Find where the given text appears and provide that cell's center as (x, y) coordinate. 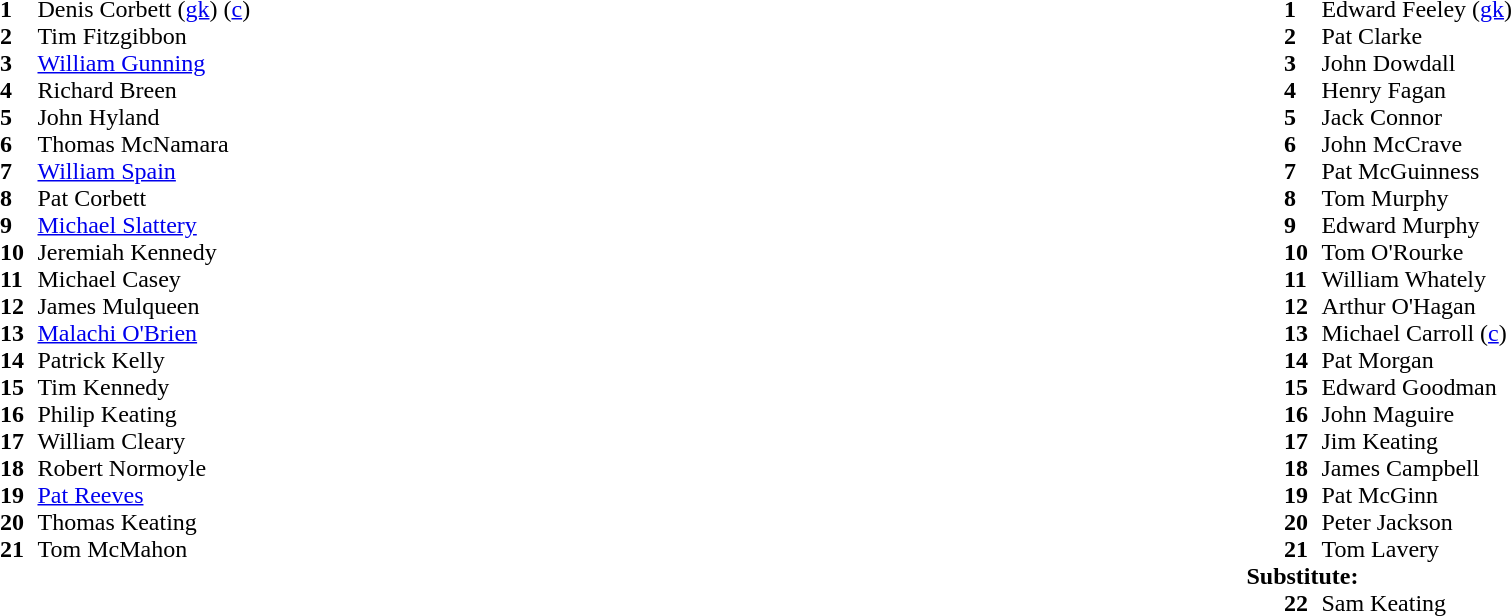
Michael Slattery (144, 226)
Robert Normoyle (144, 468)
William Spain (144, 172)
Jeremiah Kennedy (144, 252)
William Cleary (144, 442)
John Hyland (144, 118)
Malachi O'Brien (144, 334)
Tim Kennedy (144, 388)
Pat Reeves (144, 496)
Tom McMahon (144, 550)
Tim Fitzgibbon (144, 36)
Philip Keating (144, 414)
Patrick Kelly (144, 360)
Thomas McNamara (144, 144)
Michael Casey (144, 280)
Pat Corbett (144, 198)
Richard Breen (144, 90)
Thomas Keating (144, 522)
William Gunning (144, 64)
James Mulqueen (144, 306)
